For the text-containing cell, return its midpoint in (x, y) coordinate format. 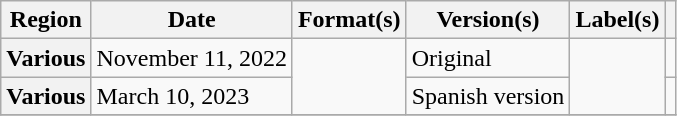
Format(s) (349, 20)
Label(s) (618, 20)
Original (488, 58)
March 10, 2023 (192, 96)
Date (192, 20)
Version(s) (488, 20)
November 11, 2022 (192, 58)
Spanish version (488, 96)
Region (46, 20)
